Locate the cell with the specified text and output its [x, y] center coordinate. 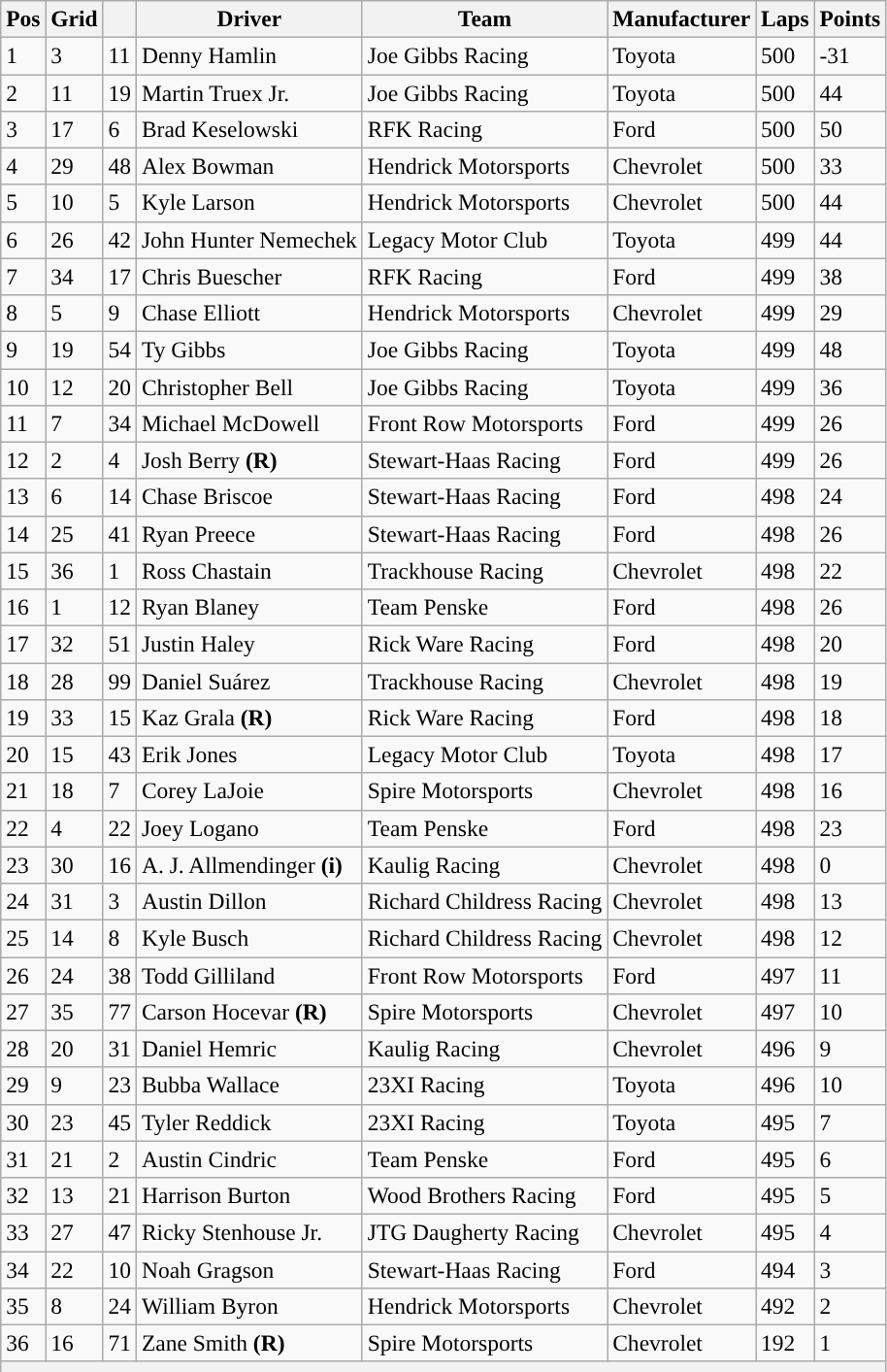
Zane Smith (R) [248, 1343]
51 [119, 644]
71 [119, 1343]
Bubba Wallace [248, 1086]
Daniel Suárez [248, 681]
A. J. Allmendinger (i) [248, 865]
Ty Gibbs [248, 350]
Laps [786, 18]
Team [484, 18]
Erik Jones [248, 754]
Points [850, 18]
Christopher Bell [248, 386]
Tyler Reddick [248, 1122]
Josh Berry (R) [248, 460]
41 [119, 534]
William Byron [248, 1306]
Ryan Preece [248, 534]
Corey LaJoie [248, 791]
Justin Haley [248, 644]
Kaz Grala (R) [248, 718]
99 [119, 681]
Wood Brothers Racing [484, 1195]
Ryan Blaney [248, 607]
43 [119, 754]
47 [119, 1232]
Ross Chastain [248, 571]
Grid [74, 18]
42 [119, 240]
Daniel Hemric [248, 1049]
Todd Gilliland [248, 975]
Ricky Stenhouse Jr. [248, 1232]
492 [786, 1306]
Joey Logano [248, 828]
John Hunter Nemechek [248, 240]
Driver [248, 18]
77 [119, 1012]
Brad Keselowski [248, 129]
Carson Hocevar (R) [248, 1012]
Chase Briscoe [248, 497]
Kyle Larson [248, 203]
Pos [23, 18]
Chase Elliott [248, 313]
Michael McDowell [248, 423]
Alex Bowman [248, 166]
54 [119, 350]
Denny Hamlin [248, 55]
Martin Truex Jr. [248, 92]
Manufacturer [681, 18]
192 [786, 1343]
Austin Cindric [248, 1159]
Chris Buescher [248, 277]
Austin Dillon [248, 901]
JTG Daugherty Racing [484, 1232]
50 [850, 129]
494 [786, 1269]
Noah Gragson [248, 1269]
Kyle Busch [248, 938]
0 [850, 865]
Harrison Burton [248, 1195]
-31 [850, 55]
45 [119, 1122]
